Search for the cell housing the specified text and yield its (X, Y) center coordinate. 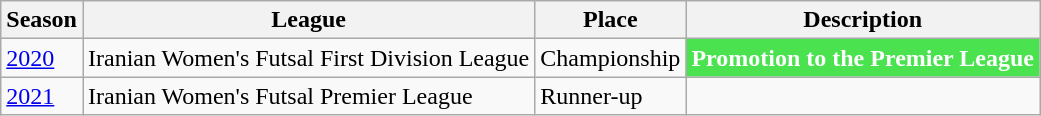
Promotion to the Premier League (863, 58)
Season (42, 20)
Description (863, 20)
League (308, 20)
Iranian Women's Futsal First Division League (308, 58)
Championship (610, 58)
Iranian Women's Futsal Premier League (308, 96)
2020 (42, 58)
Place (610, 20)
Runner-up (610, 96)
2021 (42, 96)
